Output the (X, Y) coordinate of the center of the cell containing the given text.  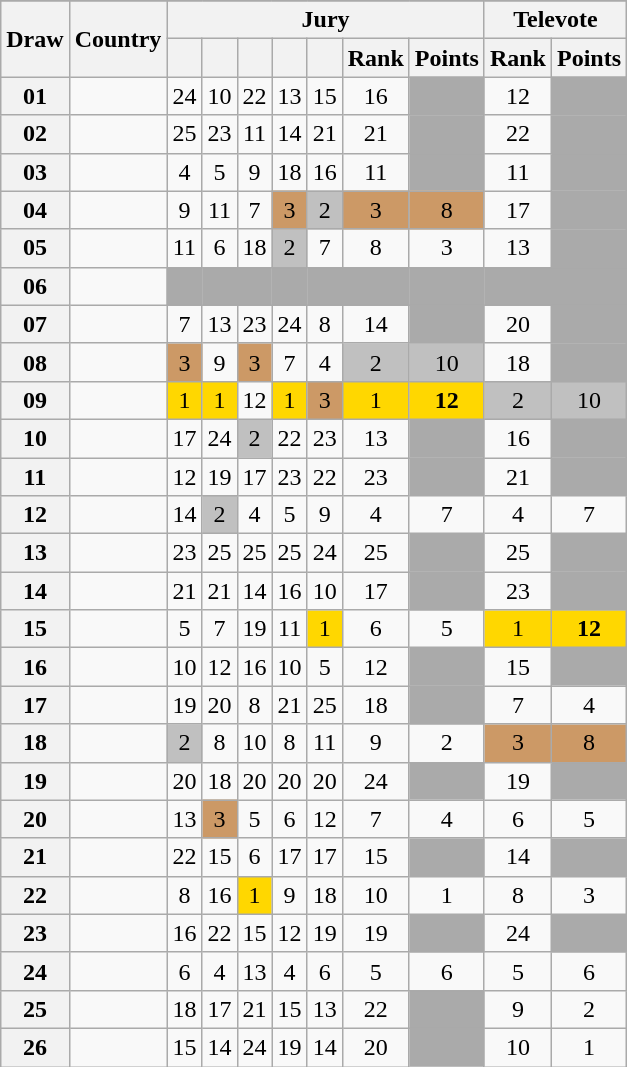
Televote (555, 20)
03 (35, 172)
Draw (35, 39)
05 (35, 248)
26 (35, 1047)
09 (35, 400)
02 (35, 134)
06 (35, 286)
07 (35, 324)
Jury (326, 20)
04 (35, 210)
01 (35, 96)
Country (118, 39)
08 (35, 362)
